For the text-containing cell, return its midpoint in [x, y] coordinate format. 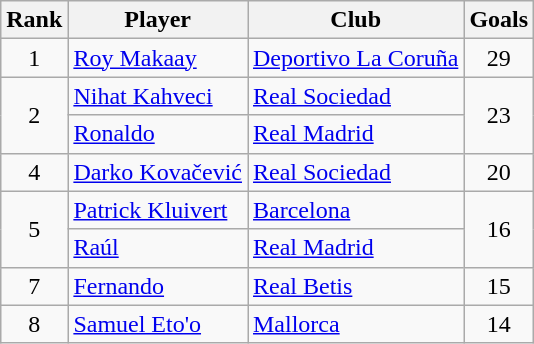
Goals [499, 20]
15 [499, 286]
5 [34, 229]
Roy Makaay [158, 58]
23 [499, 115]
Darko Kovačević [158, 172]
4 [34, 172]
8 [34, 324]
Player [158, 20]
Raúl [158, 248]
Barcelona [356, 210]
Samuel Eto'o [158, 324]
1 [34, 58]
29 [499, 58]
Nihat Kahveci [158, 96]
Ronaldo [158, 134]
Fernando [158, 286]
Club [356, 20]
Mallorca [356, 324]
2 [34, 115]
7 [34, 286]
16 [499, 229]
Patrick Kluivert [158, 210]
14 [499, 324]
Rank [34, 20]
Deportivo La Coruña [356, 58]
20 [499, 172]
Real Betis [356, 286]
